From the cell containing the given text, extract its center point as (X, Y) coordinate. 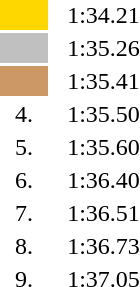
7. (24, 213)
4. (24, 114)
8. (24, 246)
5. (24, 147)
6. (24, 180)
